Output the [X, Y] coordinate of the center of the cell containing the given text.  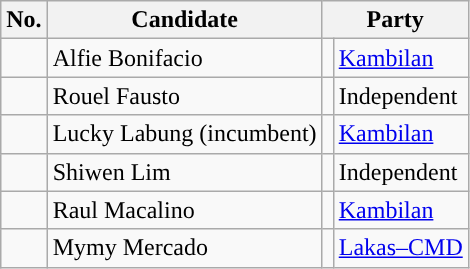
No. [24, 20]
Lakas–CMD [400, 248]
Candidate [184, 20]
Alfie Bonifacio [184, 58]
Lucky Labung (incumbent) [184, 134]
Rouel Fausto [184, 96]
Mymy Mercado [184, 248]
Raul Macalino [184, 210]
Shiwen Lim [184, 172]
Party [395, 20]
